Provide the (X, Y) coordinate of the cell's center where the given text is located.  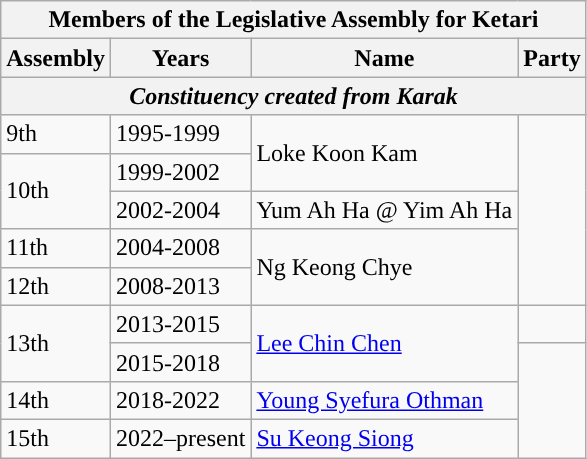
Yum Ah Ha @ Yim Ah Ha (384, 210)
11th (56, 248)
Su Keong Siong (384, 438)
2015-2018 (180, 362)
Years (180, 58)
2018-2022 (180, 400)
Name (384, 58)
14th (56, 400)
2022–present (180, 438)
Young Syefura Othman (384, 400)
Assembly (56, 58)
1995-1999 (180, 134)
2002-2004 (180, 210)
Ng Keong Chye (384, 267)
2013-2015 (180, 324)
2004-2008 (180, 248)
Lee Chin Chen (384, 343)
2008-2013 (180, 286)
12th (56, 286)
9th (56, 134)
Members of the Legislative Assembly for Ketari (294, 20)
1999-2002 (180, 172)
13th (56, 343)
15th (56, 438)
Party (552, 58)
Constituency created from Karak (294, 96)
10th (56, 191)
Loke Koon Kam (384, 153)
